Find where the given text appears and provide that cell's center as [X, Y] coordinate. 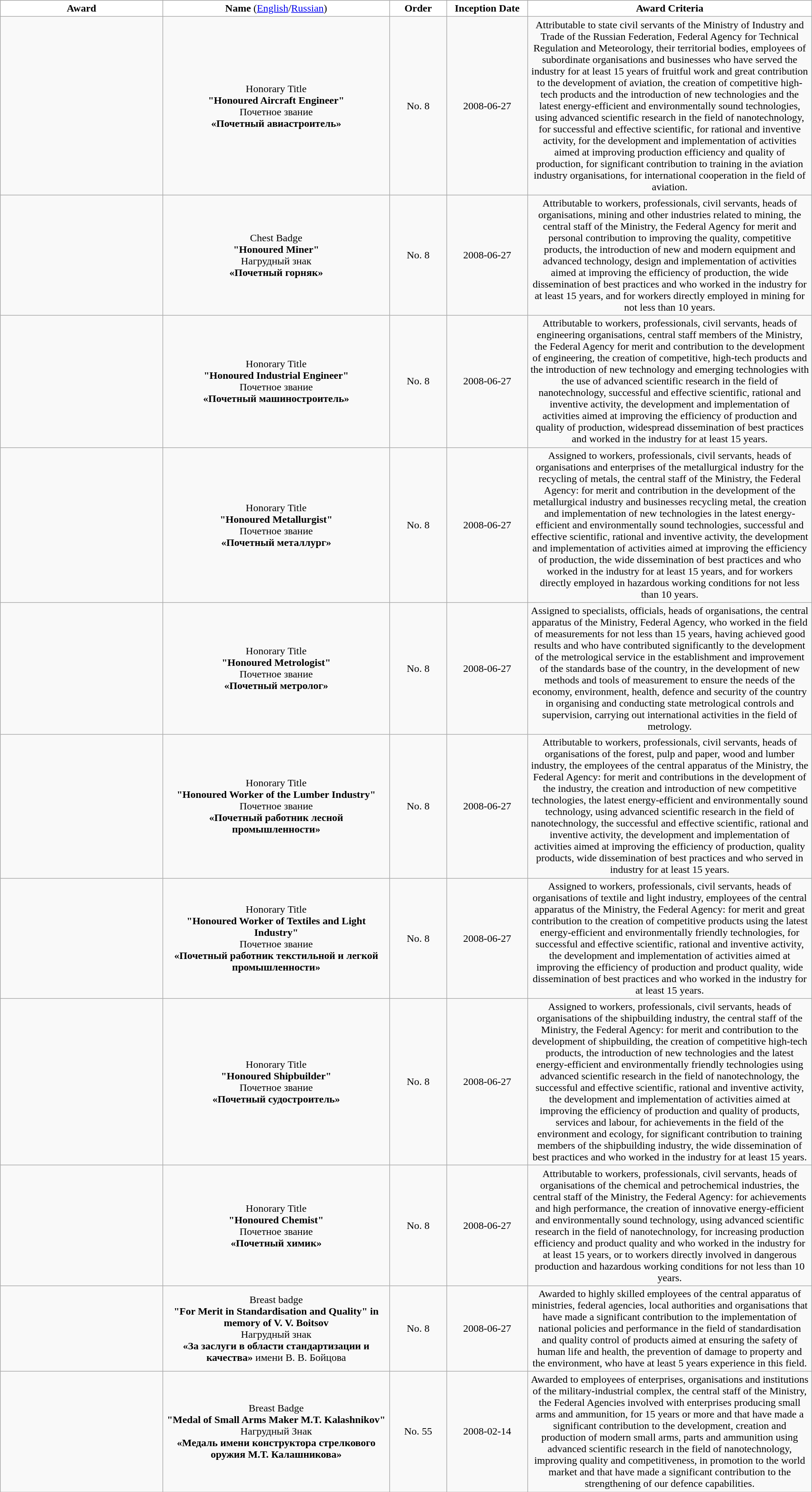
Honorary Title"Honoured Worker of the Lumber Industry"Почетное звание«Почетный работник лесной промышленности» [276, 806]
Honorary Title"Honoured Metallurgist"Почетное звание«Почетный металлург» [276, 525]
Chest Badge"Honoured Miner"Нагрудный знак«Почетный горняк» [276, 255]
Breast Badge"Medal of Small Arms Maker M.T. Kalashnikov"Нагрудный Знак«Медаль имени конструктора стрелкового оружия М.Т. Калашникова» [276, 1431]
Award Criteria [670, 9]
2008-02-14 [487, 1431]
Name (English/Russian) [276, 9]
Order [418, 9]
Inception Date [487, 9]
Honorary Title"Honoured Industrial Engineer"Почетное звание«Почетный машиностроитель» [276, 381]
Award [81, 9]
Honorary Title"Honoured Shipbuilder"Почетное звание«Почетный судостроитель» [276, 1082]
Honorary Title"Honoured Aircraft Engineer"Почетное звание«Почетный авиастроитель» [276, 106]
Honorary Title"Honoured Chemist"Почетное звание«Почетный химик» [276, 1225]
Honorary Title"Honoured Worker of Textiles and Light Industry"Почетное звание«Почетный работник текстильной и легкой промышленности» [276, 938]
Honorary Title"Honoured Metrologist"Почетное звание«Почетный метролог» [276, 668]
No. 55 [418, 1431]
